From the cell containing the given text, extract its center point as (x, y) coordinate. 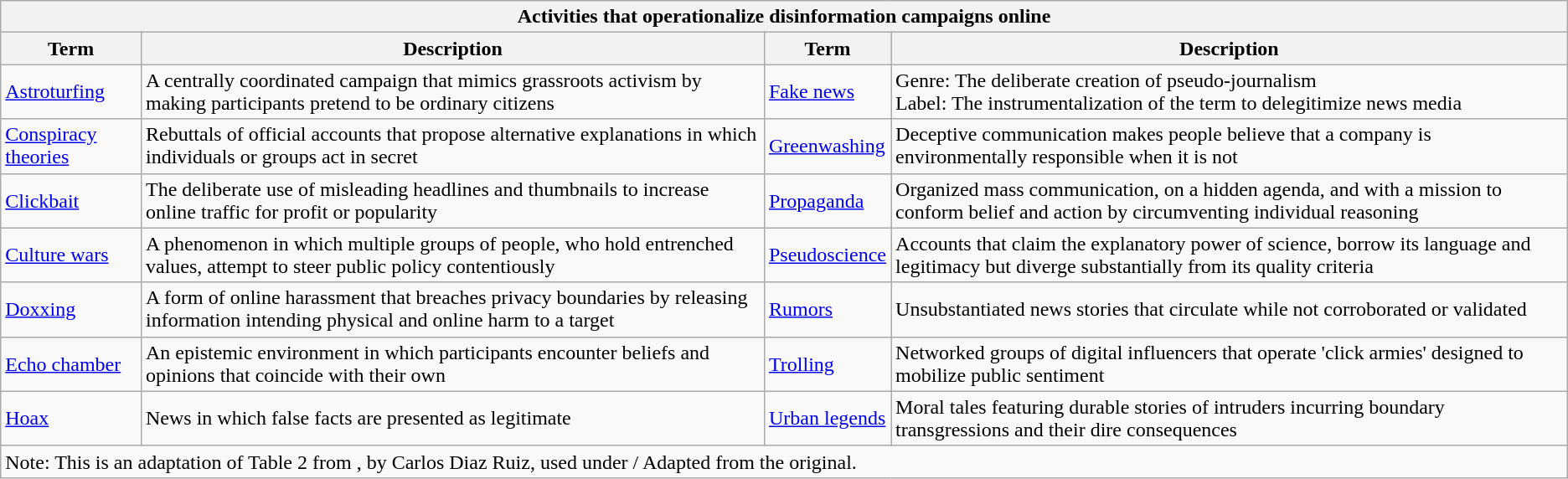
Activities that operationalize disinformation campaigns online (784, 17)
A centrally coordinated campaign that mimics grassroots activism by making participants pretend to be ordinary citizens (452, 92)
Conspiracy theories (71, 146)
Doxxing (71, 310)
Clickbait (71, 201)
Rumors (828, 310)
Note: This is an adaptation of Table 2 from , by Carlos Diaz Ruiz, used under / Adapted from the original. (784, 461)
Moral tales featuring durable stories of intruders incurring boundary transgressions and their dire consequences (1230, 419)
Deceptive communication makes people believe that a company is environmentally responsible when it is not (1230, 146)
A phenomenon in which multiple groups of people, who hold entrenched values, attempt to steer public policy contentiously (452, 255)
An epistemic environment in which participants encounter beliefs and opinions that coincide with their own (452, 363)
Propaganda (828, 201)
Urban legends (828, 419)
Rebuttals of official accounts that propose alternative explanations in which individuals or groups act in secret (452, 146)
Culture wars (71, 255)
Astroturfing (71, 92)
Genre: The deliberate creation of pseudo-journalismLabel: The instrumentalization of the term to delegitimize news media (1230, 92)
Networked groups of digital influencers that operate 'click armies' designed to mobilize public sentiment (1230, 363)
Hoax (71, 419)
The deliberate use of misleading headlines and thumbnails to increase online traffic for profit or popularity (452, 201)
Trolling (828, 363)
A form of online harassment that breaches privacy boundaries by releasing information intending physical and online harm to a target (452, 310)
Greenwashing (828, 146)
Echo chamber (71, 363)
Accounts that claim the explanatory power of science, borrow its language and legitimacy but diverge substantially from its quality criteria (1230, 255)
Fake news (828, 92)
Pseudoscience (828, 255)
News in which false facts are presented as legitimate (452, 419)
Unsubstantiated news stories that circulate while not corroborated or validated (1230, 310)
Organized mass communication, on a hidden agenda, and with a mission to conform belief and action by circumventing individual reasoning (1230, 201)
